Extract the (X, Y) coordinate from the center of the cell holding the provided text.  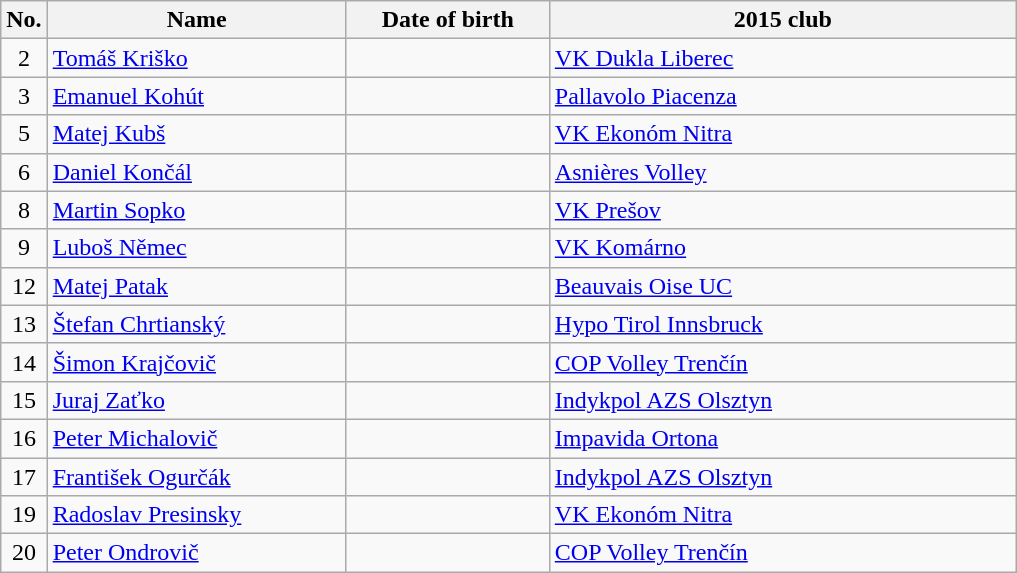
9 (24, 248)
VK Prešov (782, 210)
Peter Ondrovič (196, 553)
2015 club (782, 20)
8 (24, 210)
Šimon Krajčovič (196, 362)
19 (24, 515)
12 (24, 286)
14 (24, 362)
Asnières Volley (782, 172)
Peter Michalovič (196, 438)
Beauvais Oise UC (782, 286)
No. (24, 20)
Luboš Němec (196, 248)
Matej Kubš (196, 134)
5 (24, 134)
Tomáš Kriško (196, 58)
Impavida Ortona (782, 438)
Name (196, 20)
Emanuel Kohút (196, 96)
16 (24, 438)
VK Dukla Liberec (782, 58)
2 (24, 58)
Radoslav Presinsky (196, 515)
Štefan Chrtianský (196, 324)
VK Komárno (782, 248)
17 (24, 477)
Pallavolo Piacenza (782, 96)
František Ogurčák (196, 477)
15 (24, 400)
Juraj Zaťko (196, 400)
Hypo Tirol Innsbruck (782, 324)
13 (24, 324)
3 (24, 96)
Daniel Končál (196, 172)
Date of birth (448, 20)
Matej Patak (196, 286)
6 (24, 172)
Martin Sopko (196, 210)
20 (24, 553)
